Scan for the cell matching the given text and deliver its [x, y] coordinate at center. 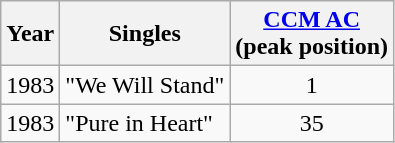
"Pure in Heart" [145, 123]
CCM AC(peak position) [312, 34]
1 [312, 85]
Singles [145, 34]
Year [30, 34]
35 [312, 123]
"We Will Stand" [145, 85]
